Output the [x, y] coordinate of the center of the cell containing the given text.  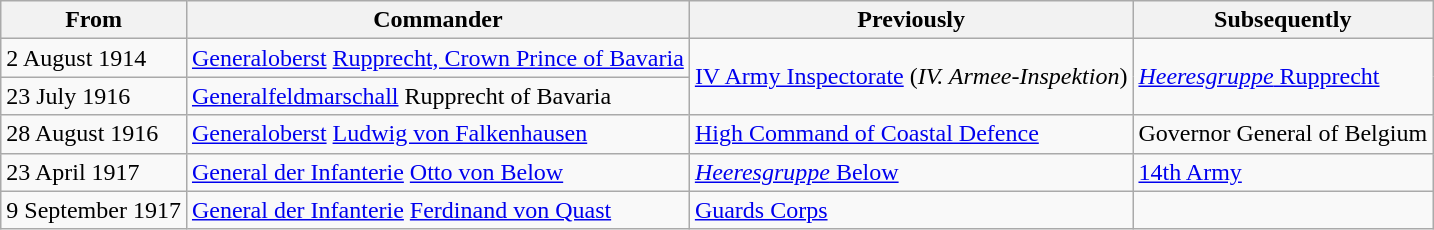
23 July 1916 [94, 96]
Previously [911, 20]
Generaloberst Ludwig von Falkenhausen [438, 134]
Guards Corps [911, 210]
From [94, 20]
High Command of Coastal Defence [911, 134]
28 August 1916 [94, 134]
Generaloberst Rupprecht, Crown Prince of Bavaria [438, 58]
IV Army Inspectorate (IV. Armee-Inspektion) [911, 77]
General der Infanterie Otto von Below [438, 172]
Heeresgruppe Rupprecht [1283, 77]
Heeresgruppe Below [911, 172]
23 April 1917 [94, 172]
2 August 1914 [94, 58]
14th Army [1283, 172]
Governor General of Belgium [1283, 134]
Commander [438, 20]
General der Infanterie Ferdinand von Quast [438, 210]
Subsequently [1283, 20]
9 September 1917 [94, 210]
Generalfeldmarschall Rupprecht of Bavaria [438, 96]
